Search for the cell housing the specified text and yield its (X, Y) center coordinate. 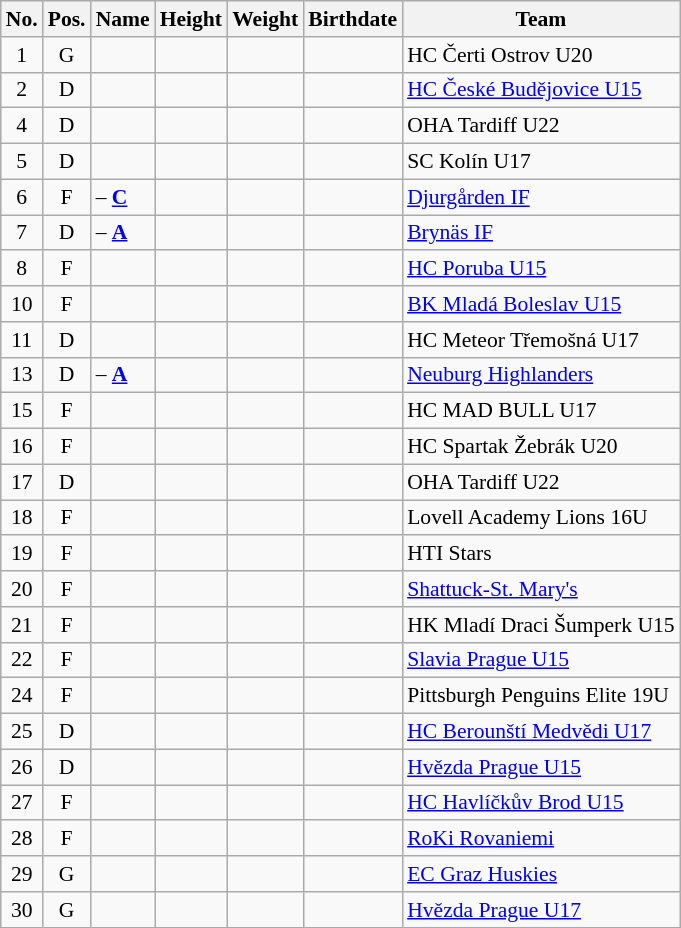
21 (22, 625)
Pos. (67, 19)
6 (22, 197)
30 (22, 910)
16 (22, 447)
22 (22, 660)
Hvězda Prague U15 (541, 767)
EC Graz Huskies (541, 874)
HC Spartak Žebrák U20 (541, 447)
Djurgården IF (541, 197)
Pittsburgh Penguins Elite 19U (541, 696)
Slavia Prague U15 (541, 660)
Team (541, 19)
11 (22, 340)
HK Mladí Draci Šumperk U15 (541, 625)
RoKi Rovaniemi (541, 839)
HTI Stars (541, 554)
25 (22, 732)
HC České Budějovice U15 (541, 90)
8 (22, 269)
HC Havlíčkův Brod U15 (541, 803)
HC MAD BULL U17 (541, 411)
Brynäs IF (541, 233)
18 (22, 518)
Name (123, 19)
1 (22, 55)
15 (22, 411)
17 (22, 482)
27 (22, 803)
19 (22, 554)
13 (22, 375)
29 (22, 874)
HC Berounští Medvědi U17 (541, 732)
HC Poruba U15 (541, 269)
7 (22, 233)
HC Meteor Třemošná U17 (541, 340)
– C (123, 197)
4 (22, 126)
2 (22, 90)
Height (191, 19)
28 (22, 839)
Hvězda Prague U17 (541, 910)
BK Mladá Boleslav U15 (541, 304)
SC Kolín U17 (541, 162)
Birthdate (352, 19)
20 (22, 589)
Weight (265, 19)
Neuburg Highlanders (541, 375)
26 (22, 767)
5 (22, 162)
10 (22, 304)
HC Čerti Ostrov U20 (541, 55)
No. (22, 19)
Shattuck-St. Mary's (541, 589)
Lovell Academy Lions 16U (541, 518)
24 (22, 696)
